Search for the cell housing the specified text and yield its [X, Y] center coordinate. 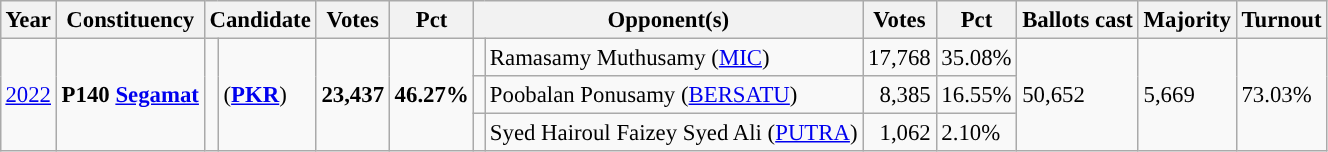
5,669 [1187, 94]
2.10% [976, 133]
Year [28, 20]
50,652 [1078, 94]
8,385 [900, 95]
Candidate [260, 20]
Ballots cast [1078, 20]
Opponent(s) [668, 20]
Ramasamy Muthusamy (MIC) [674, 57]
(PKR) [267, 94]
35.08% [976, 57]
23,437 [352, 94]
Turnout [1282, 20]
46.27% [432, 94]
17,768 [900, 57]
Syed Hairoul Faizey Syed Ali (PUTRA) [674, 133]
P140 Segamat [130, 94]
73.03% [1282, 94]
2022 [28, 94]
16.55% [976, 95]
Poobalan Ponusamy (BERSATU) [674, 95]
Majority [1187, 20]
Constituency [130, 20]
1,062 [900, 133]
